Provide the (X, Y) coordinate of the cell's center where the given text is located.  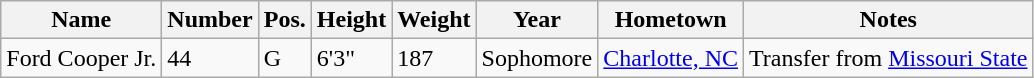
187 (434, 58)
Charlotte, NC (671, 58)
Sophomore (537, 58)
6'3" (351, 58)
Number (210, 20)
Height (351, 20)
Transfer from Missouri State (889, 58)
G (284, 58)
Name (82, 20)
Notes (889, 20)
Weight (434, 20)
Hometown (671, 20)
Year (537, 20)
Ford Cooper Jr. (82, 58)
Pos. (284, 20)
44 (210, 58)
